From the cell containing the given text, extract its center point as [X, Y] coordinate. 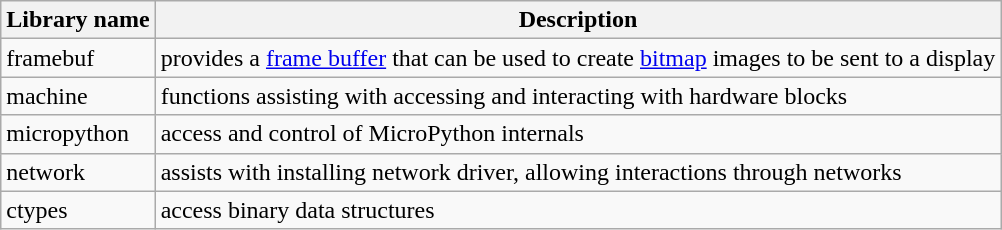
machine [78, 96]
ctypes [78, 210]
framebuf [78, 58]
network [78, 172]
Description [578, 20]
access and control of MicroPython internals [578, 134]
micropython [78, 134]
access binary data structures [578, 210]
assists with installing network driver, allowing interactions through networks [578, 172]
provides a frame buffer that can be used to create bitmap images to be sent to a display [578, 58]
Library name [78, 20]
functions assisting with accessing and interacting with hardware blocks [578, 96]
